Extract the [x, y] coordinate from the center of the cell holding the provided text.  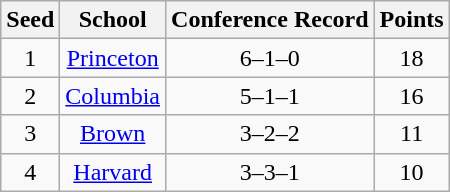
Harvard [113, 172]
6–1–0 [270, 58]
School [113, 20]
16 [412, 96]
Points [412, 20]
2 [30, 96]
3–2–2 [270, 134]
3–3–1 [270, 172]
Princeton [113, 58]
18 [412, 58]
3 [30, 134]
Conference Record [270, 20]
4 [30, 172]
Seed [30, 20]
1 [30, 58]
10 [412, 172]
Columbia [113, 96]
5–1–1 [270, 96]
Brown [113, 134]
11 [412, 134]
